Search for the cell housing the specified text and yield its [x, y] center coordinate. 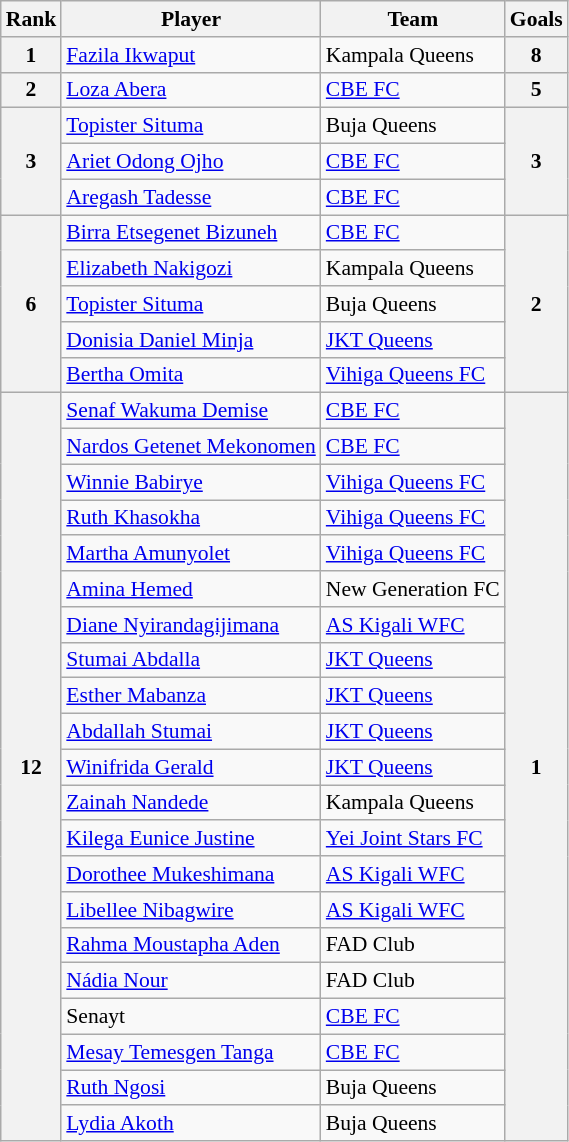
6 [32, 304]
Winifrida Gerald [191, 767]
Donisia Daniel Minja [191, 340]
Goals [536, 19]
New Generation FC [413, 589]
Diane Nyirandagijimana [191, 625]
Yei Joint Stars FC [413, 839]
Martha Amunyolet [191, 554]
Fazila Ikwaput [191, 55]
Stumai Abdalla [191, 660]
Loza Abera [191, 90]
Player [191, 19]
Birra Etsegenet Bizuneh [191, 233]
Kilega Eunice Justine [191, 839]
Ruth Ngosi [191, 1088]
5 [536, 90]
Nardos Getenet Mekonomen [191, 447]
Bertha Omita [191, 375]
Nádia Nour [191, 981]
8 [536, 55]
Senaf Wakuma Demise [191, 411]
Aregash Tadesse [191, 197]
Ariet Odong Ojho [191, 162]
Dorothee Mukeshimana [191, 874]
Senayt [191, 1017]
Rank [32, 19]
Rahma Moustapha Aden [191, 945]
Winnie Babirye [191, 482]
Abdallah Stumai [191, 732]
Mesay Temesgen Tanga [191, 1052]
Ruth Khasokha [191, 518]
Libellee Nibagwire [191, 910]
Lydia Akoth [191, 1124]
Zainah Nandede [191, 803]
12 [32, 767]
Esther Mabanza [191, 696]
Team [413, 19]
Elizabeth Nakigozi [191, 269]
Amina Hemed [191, 589]
